Detect which cell encompasses the target text, then output its (x, y) center coordinate. 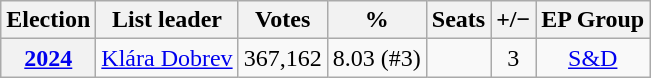
EP Group (593, 20)
367,162 (282, 58)
Election (48, 20)
List leader (167, 20)
8.03 (#3) (376, 58)
Klára Dobrev (167, 58)
Votes (282, 20)
2024 (48, 58)
3 (514, 58)
Seats (458, 20)
S&D (593, 58)
+/− (514, 20)
% (376, 20)
